Provide the (x, y) coordinate of the cell's center where the given text is located.  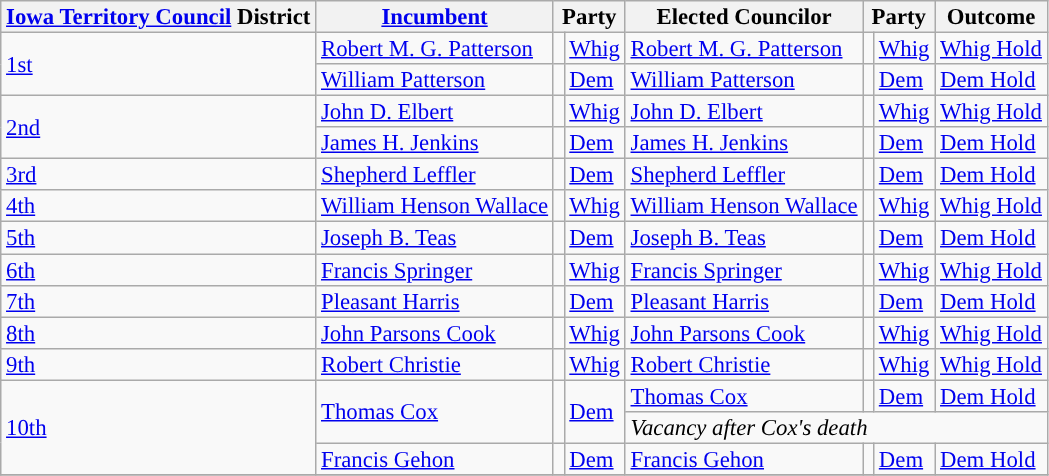
Vacancy after Cox's death (836, 428)
Incumbent (435, 17)
6th (158, 270)
2nd (158, 128)
4th (158, 206)
Outcome (991, 17)
7th (158, 301)
5th (158, 238)
Elected Councilor (744, 17)
Iowa Territory Council District (158, 17)
9th (158, 364)
1st (158, 64)
10th (158, 428)
3rd (158, 175)
8th (158, 333)
